Detect which cell encompasses the target text, then output its [X, Y] center coordinate. 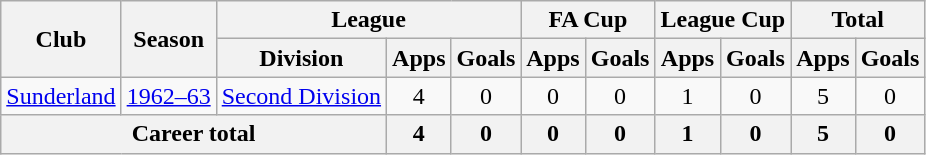
Total [858, 20]
Second Division [301, 96]
1962–63 [168, 96]
League [368, 20]
FA Cup [588, 20]
Division [301, 58]
Club [61, 39]
Season [168, 39]
League Cup [723, 20]
Sunderland [61, 96]
Career total [194, 134]
